Pinpoint the cell where the given text exists, returning its (X, Y) midpoint coordinate. 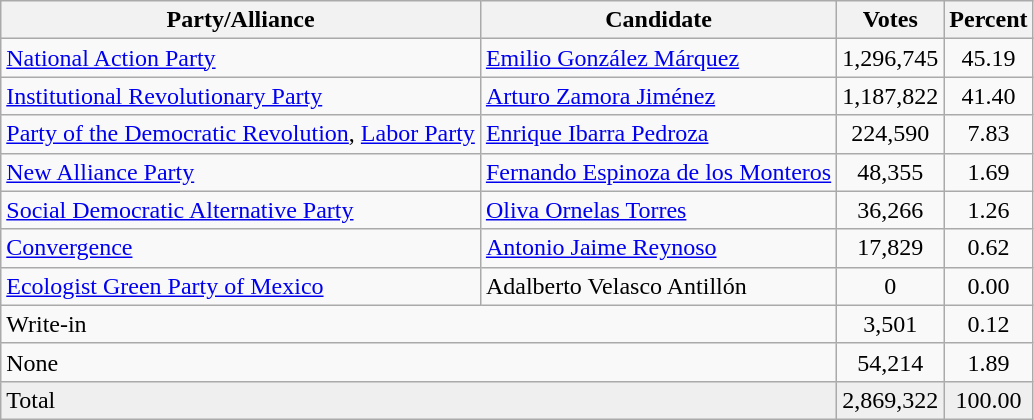
Party of the Democratic Revolution, Labor Party (241, 134)
7.83 (988, 134)
New Alliance Party (241, 172)
1.26 (988, 210)
Adalberto Velasco Antillón (658, 286)
48,355 (890, 172)
Arturo Zamora Jiménez (658, 96)
Convergence (241, 248)
0.62 (988, 248)
100.00 (988, 400)
Social Democratic Alternative Party (241, 210)
17,829 (890, 248)
Fernando Espinoza de los Monteros (658, 172)
Votes (890, 20)
Oliva Ornelas Torres (658, 210)
National Action Party (241, 58)
0.12 (988, 324)
Emilio González Márquez (658, 58)
Total (419, 400)
Write-in (419, 324)
None (419, 362)
Ecologist Green Party of Mexico (241, 286)
Percent (988, 20)
2,869,322 (890, 400)
3,501 (890, 324)
Institutional Revolutionary Party (241, 96)
1,296,745 (890, 58)
0.00 (988, 286)
Antonio Jaime Reynoso (658, 248)
54,214 (890, 362)
45.19 (988, 58)
224,590 (890, 134)
36,266 (890, 210)
41.40 (988, 96)
Candidate (658, 20)
Enrique Ibarra Pedroza (658, 134)
1,187,822 (890, 96)
1.89 (988, 362)
1.69 (988, 172)
Party/Alliance (241, 20)
0 (890, 286)
